For the text-containing cell, return its midpoint in [x, y] coordinate format. 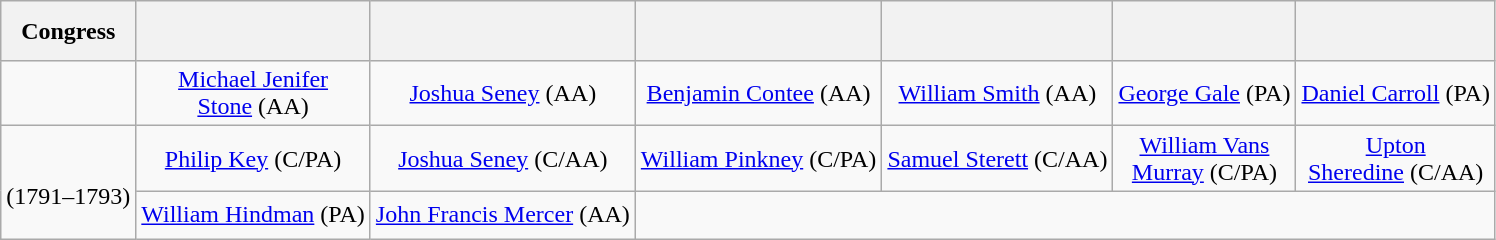
William VansMurray (C/PA) [1204, 158]
Michael JeniferStone (AA) [254, 94]
(1791–1793) [68, 182]
Benjamin Contee (AA) [758, 94]
Daniel Carroll (PA) [1396, 94]
William Smith (AA) [998, 94]
William Hindman (PA) [254, 215]
Congress [68, 31]
John Francis Mercer (AA) [502, 215]
Philip Key (C/PA) [254, 158]
William Pinkney (C/PA) [758, 158]
George Gale (PA) [1204, 94]
Joshua Seney (C/AA) [502, 158]
Samuel Sterett (C/AA) [998, 158]
Joshua Seney (AA) [502, 94]
UptonSheredine (C/AA) [1396, 158]
